Return the (X, Y) coordinate for the center point of the cell that contains the specified text.  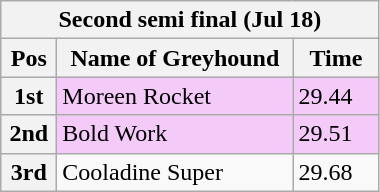
29.44 (336, 96)
Time (336, 58)
Second semi final (Jul 18) (190, 20)
Pos (29, 58)
Cooladine Super (175, 172)
Bold Work (175, 134)
3rd (29, 172)
Name of Greyhound (175, 58)
Moreen Rocket (175, 96)
29.51 (336, 134)
29.68 (336, 172)
2nd (29, 134)
1st (29, 96)
